Return the (X, Y) coordinate for the center point of the cell that contains the specified text.  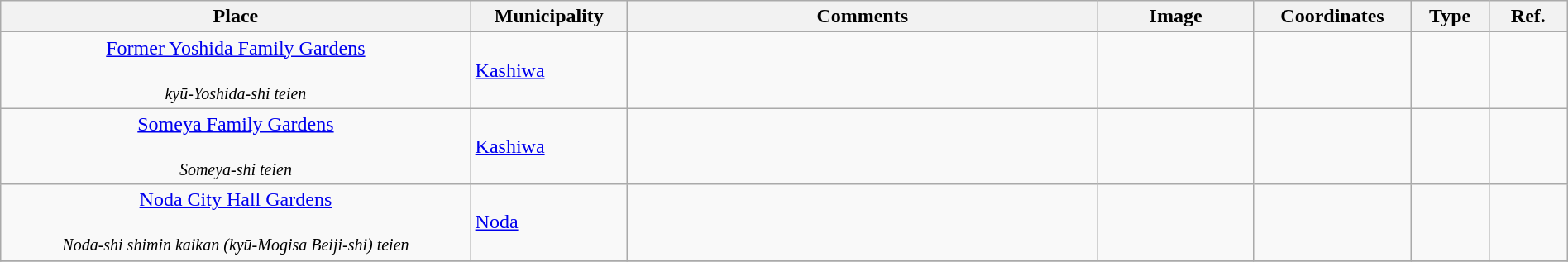
Place (236, 17)
Someya Family GardensSomeya-shi teien (236, 146)
Noda (549, 222)
Ref. (1528, 17)
Image (1176, 17)
Former Yoshida Family Gardenskyū-Yoshida-shi teien (236, 70)
Comments (863, 17)
Type (1451, 17)
Municipality (549, 17)
Noda City Hall GardensNoda-shi shimin kaikan (kyū-Mogisa Beiji-shi) teien (236, 222)
Coordinates (1331, 17)
